Output the [x, y] coordinate of the center of the cell containing the given text.  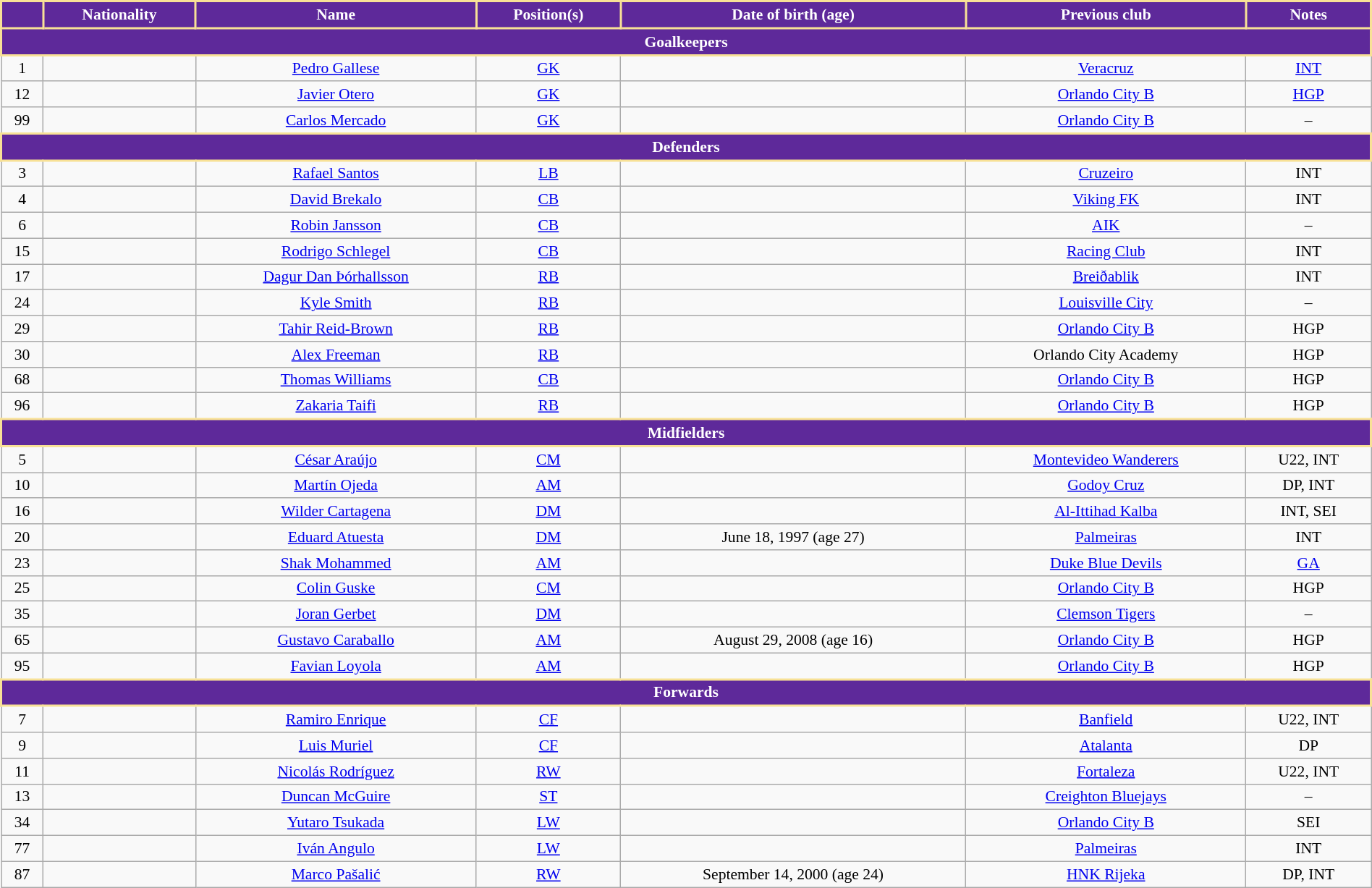
Forwards [686, 693]
Martín Ojeda [336, 486]
César Araújo [336, 460]
Yutaro Tsukada [336, 823]
13 [22, 797]
23 [22, 563]
29 [22, 329]
Zakaria Taifi [336, 406]
INT, SEI [1308, 512]
Defenders [686, 148]
Goalkeepers [686, 42]
Midfielders [686, 433]
35 [22, 614]
99 [22, 120]
Marco Pašalić [336, 874]
Carlos Mercado [336, 120]
GA [1308, 563]
65 [22, 640]
Gustavo Caraballo [336, 640]
9 [22, 745]
Alex Freeman [336, 355]
Robin Jansson [336, 226]
4 [22, 200]
Dagur Dan Þórhallsson [336, 277]
Banfield [1106, 719]
7 [22, 719]
Veracruz [1106, 68]
5 [22, 460]
Orlando City Academy [1106, 355]
68 [22, 380]
DP [1308, 745]
30 [22, 355]
Wilder Cartagena [336, 512]
Clemson Tigers [1106, 614]
Pedro Gallese [336, 68]
Position(s) [549, 14]
HNK Rijeka [1106, 874]
95 [22, 666]
Louisville City [1106, 303]
24 [22, 303]
Breiðablik [1106, 277]
34 [22, 823]
LB [549, 174]
September 14, 2000 (age 24) [793, 874]
Viking FK [1106, 200]
Rodrigo Schlegel [336, 251]
Cruzeiro [1106, 174]
AIK [1106, 226]
Atalanta [1106, 745]
Previous club [1106, 14]
Racing Club [1106, 251]
Nicolás Rodríguez [336, 771]
25 [22, 588]
Javier Otero [336, 95]
Montevideo Wanderers [1106, 460]
20 [22, 537]
12 [22, 95]
Al-Ittihad Kalba [1106, 512]
Shak Mohammed [336, 563]
Colin Guske [336, 588]
Name [336, 14]
1 [22, 68]
Tahir Reid-Brown [336, 329]
Iván Angulo [336, 849]
77 [22, 849]
87 [22, 874]
Duncan McGuire [336, 797]
3 [22, 174]
Duke Blue Devils [1106, 563]
Favian Loyola [336, 666]
David Brekalo [336, 200]
11 [22, 771]
16 [22, 512]
96 [22, 406]
17 [22, 277]
Fortaleza [1106, 771]
Notes [1308, 14]
Kyle Smith [336, 303]
Date of birth (age) [793, 14]
Creighton Bluejays [1106, 797]
Joran Gerbet [336, 614]
Thomas Williams [336, 380]
SEI [1308, 823]
Godoy Cruz [1106, 486]
Ramiro Enrique [336, 719]
15 [22, 251]
Eduard Atuesta [336, 537]
6 [22, 226]
10 [22, 486]
August 29, 2008 (age 16) [793, 640]
ST [549, 797]
Rafael Santos [336, 174]
June 18, 1997 (age 27) [793, 537]
Nationality [119, 14]
Luis Muriel [336, 745]
